Return the [x, y] coordinate for the center point of the cell that contains the specified text.  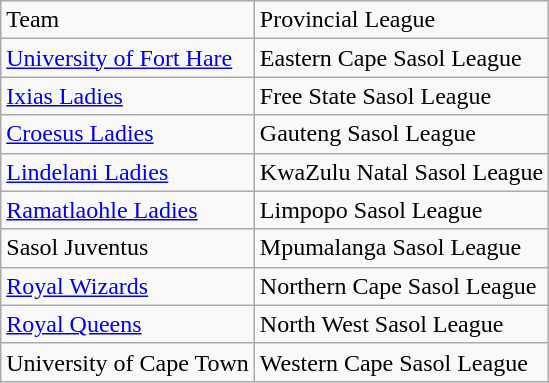
Royal Queens [128, 324]
Ramatlaohle Ladies [128, 210]
Mpumalanga Sasol League [401, 248]
Provincial League [401, 20]
Northern Cape Sasol League [401, 286]
North West Sasol League [401, 324]
Gauteng Sasol League [401, 134]
Sasol Juventus [128, 248]
University of Cape Town [128, 362]
Ixias Ladies [128, 96]
Lindelani Ladies [128, 172]
Free State Sasol League [401, 96]
University of Fort Hare [128, 58]
Royal Wizards [128, 286]
Western Cape Sasol League [401, 362]
Team [128, 20]
Eastern Cape Sasol League [401, 58]
KwaZulu Natal Sasol League [401, 172]
Limpopo Sasol League [401, 210]
Croesus Ladies [128, 134]
